Provide the (X, Y) coordinate of the cell's center where the given text is located.  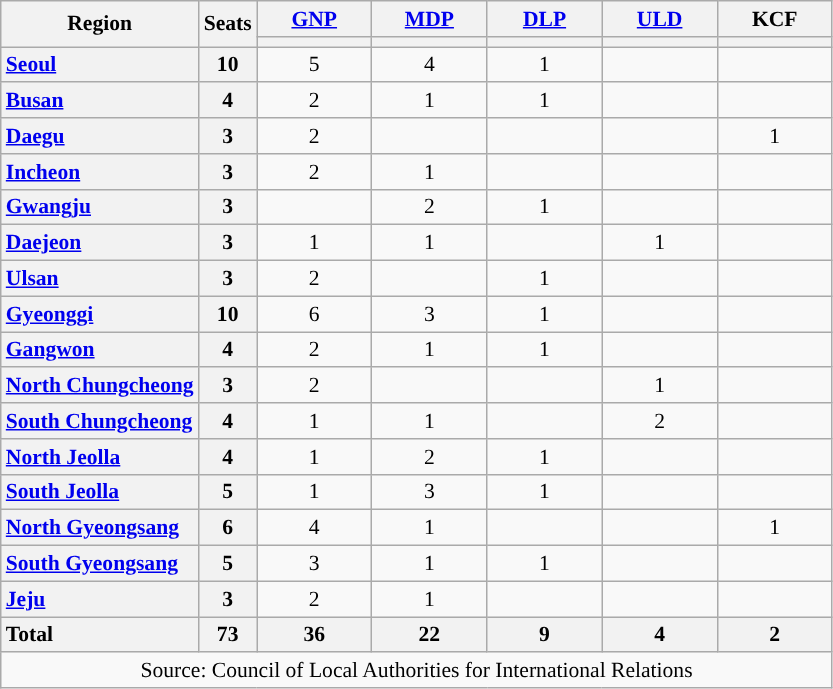
Gwangju (100, 207)
Incheon (100, 172)
73 (228, 635)
Region (100, 24)
Seoul (100, 65)
South Gyeongsang (100, 564)
KCF (774, 19)
South Jeolla (100, 492)
Seats (228, 24)
Daejeon (100, 243)
9 (544, 635)
MDP (430, 19)
Gangwon (100, 350)
Source: Council of Local Authorities for International Relations (417, 671)
Total (100, 635)
ULD (660, 19)
Ulsan (100, 279)
North Gyeongsang (100, 528)
Gyeonggi (100, 314)
22 (430, 635)
Busan (100, 101)
South Chungcheong (100, 421)
DLP (544, 19)
36 (314, 635)
Daegu (100, 136)
North Chungcheong (100, 386)
GNP (314, 19)
North Jeolla (100, 457)
Jeju (100, 599)
